Determine the (X, Y) coordinate at the center of the cell enclosing the given text.  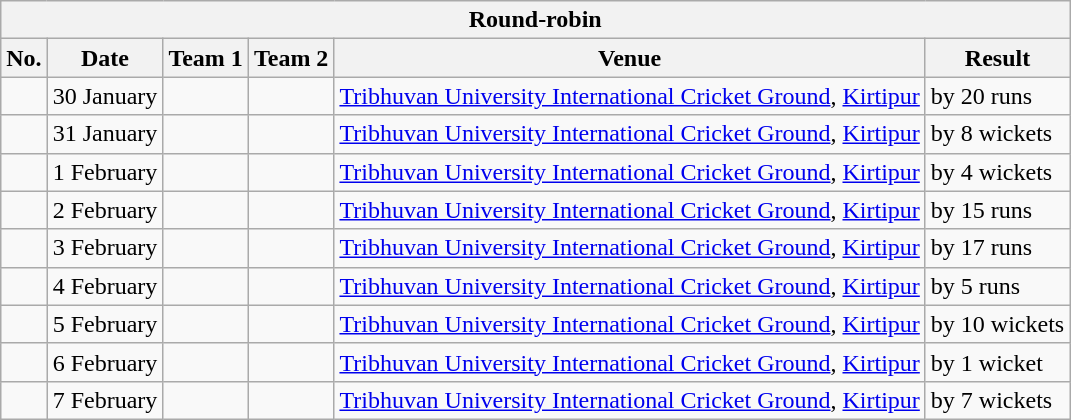
Result (997, 58)
4 February (105, 286)
Round-robin (536, 20)
Venue (630, 58)
3 February (105, 248)
1 February (105, 172)
7 February (105, 400)
6 February (105, 362)
by 4 wickets (997, 172)
Team 1 (206, 58)
by 10 wickets (997, 324)
by 20 runs (997, 96)
by 5 runs (997, 286)
by 1 wicket (997, 362)
Team 2 (291, 58)
30 January (105, 96)
31 January (105, 134)
No. (24, 58)
5 February (105, 324)
by 15 runs (997, 210)
2 February (105, 210)
Date (105, 58)
by 8 wickets (997, 134)
by 17 runs (997, 248)
by 7 wickets (997, 400)
